Detect which cell encompasses the target text, then output its [x, y] center coordinate. 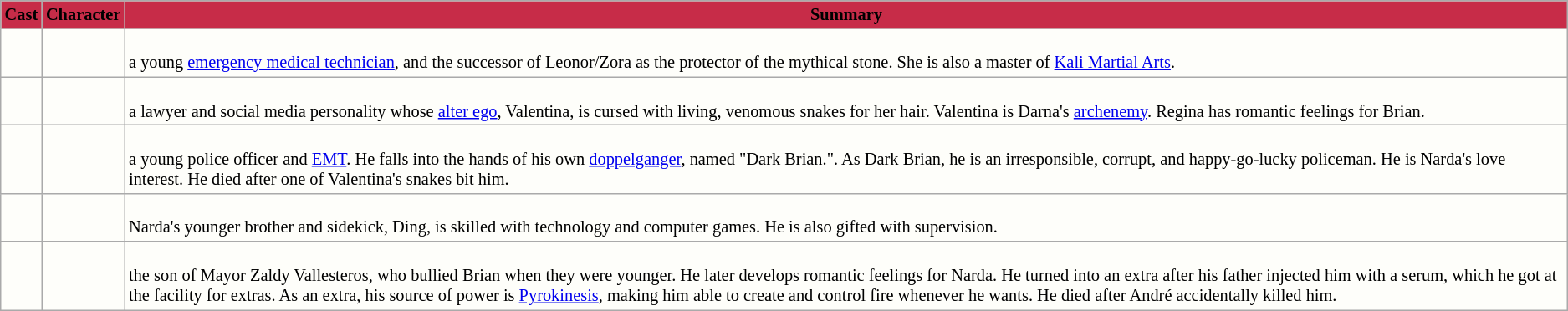
Summary [846, 14]
Character [84, 14]
Narda's younger brother and sidekick, Ding, is skilled with technology and computer games. He is also gifted with supervision. [846, 217]
Cast [22, 14]
